Scan for the cell matching the given text and deliver its (X, Y) coordinate at center. 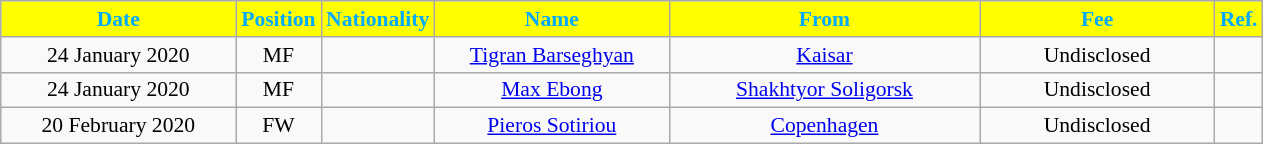
FW (278, 126)
Nationality (378, 19)
Date (118, 19)
Ref. (1239, 19)
20 February 2020 (118, 126)
Copenhagen (824, 126)
Fee (1098, 19)
Max Ebong (552, 90)
Name (552, 19)
Position (278, 19)
Shakhtyor Soligorsk (824, 90)
Pieros Sotiriou (552, 126)
From (824, 19)
Tigran Barseghyan (552, 55)
Kaisar (824, 55)
